Pinpoint the cell where the given text exists, returning its [x, y] midpoint coordinate. 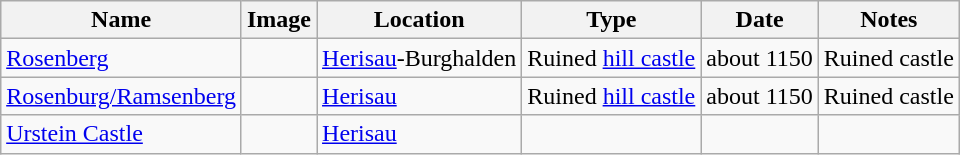
Urstein Castle [122, 134]
Location [420, 20]
Herisau-Burghalden [420, 58]
Name [122, 20]
Type [612, 20]
Image [278, 20]
Rosenburg/Ramsenberg [122, 96]
Notes [888, 20]
Rosenberg [122, 58]
Date [760, 20]
